Locate the cell with the specified text and output its [X, Y] center coordinate. 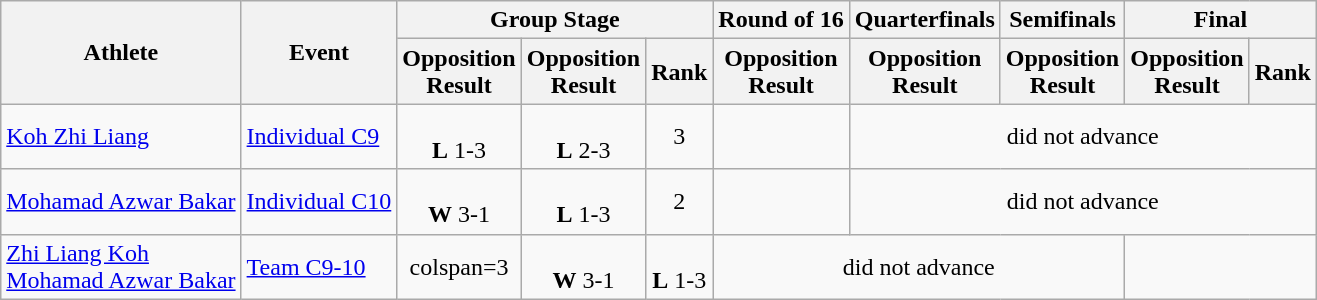
Team C9-10 [319, 266]
Individual C10 [319, 202]
Koh Zhi Liang [121, 136]
Round of 16 [781, 20]
Mohamad Azwar Bakar [121, 202]
colspan=3 [459, 266]
3 [680, 136]
L 2-3 [583, 136]
2 [680, 202]
Semifinals [1062, 20]
Final [1221, 20]
Zhi Liang KohMohamad Azwar Bakar [121, 266]
Quarterfinals [924, 20]
Athlete [121, 52]
Event [319, 52]
Individual C9 [319, 136]
Group Stage [555, 20]
